Detect which cell encompasses the target text, then output its (X, Y) center coordinate. 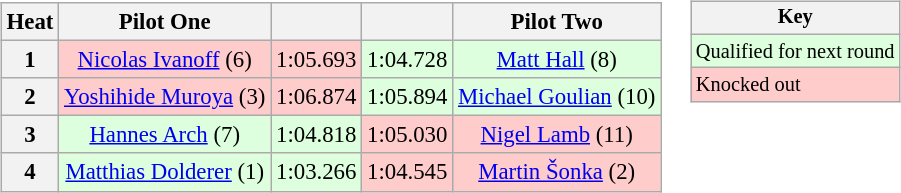
1:05.693 (316, 60)
Key (795, 18)
1:04.728 (408, 60)
1 (30, 60)
Pilot Two (557, 22)
Nigel Lamb (11) (557, 135)
1:03.266 (316, 172)
Pilot One (165, 22)
2 (30, 97)
1:04.545 (408, 172)
Hannes Arch (7) (165, 135)
Matt Hall (8) (557, 60)
1:05.894 (408, 97)
4 (30, 172)
Martin Šonka (2) (557, 172)
Heat (30, 22)
1:04.818 (316, 135)
Qualified for next round (795, 51)
Nicolas Ivanoff (6) (165, 60)
1:06.874 (316, 97)
Matthias Dolderer (1) (165, 172)
Knocked out (795, 85)
Yoshihide Muroya (3) (165, 97)
1:05.030 (408, 135)
Michael Goulian (10) (557, 97)
3 (30, 135)
